Identify which cell holds the provided text, then report its [X, Y] central coordinate. 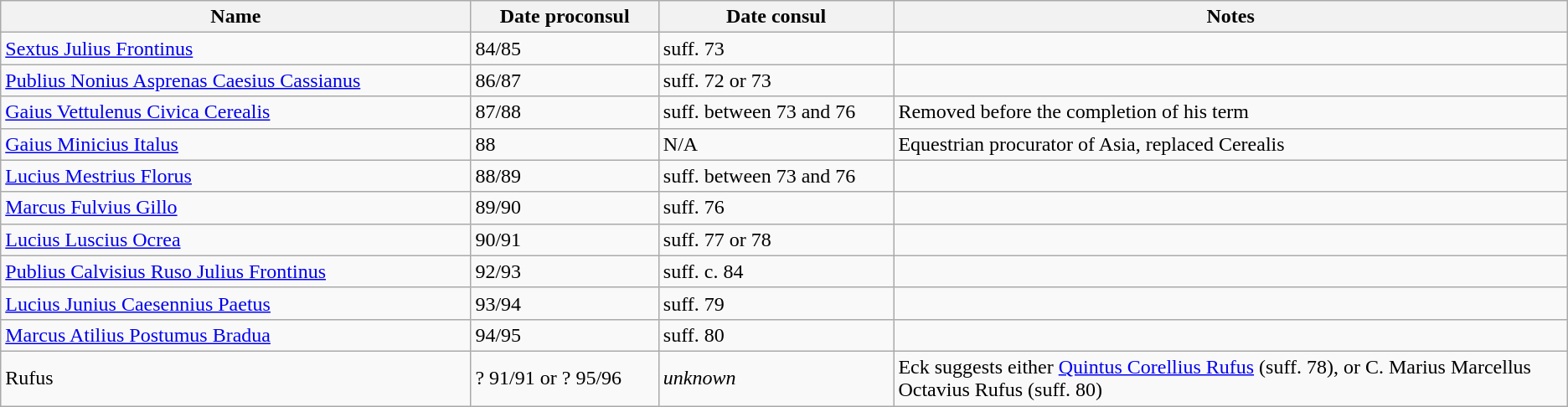
89/90 [565, 208]
88/89 [565, 176]
suff. 72 or 73 [776, 80]
87/88 [565, 112]
84/85 [565, 49]
suff. c. 84 [776, 271]
Publius Nonius Asprenas Caesius Cassianus [236, 80]
Date consul [776, 17]
suff. 76 [776, 208]
Removed before the completion of his term [1230, 112]
86/87 [565, 80]
88 [565, 144]
Name [236, 17]
Marcus Atilius Postumus Bradua [236, 335]
? 91/91 or ? 95/96 [565, 379]
Gaius Minicius Italus [236, 144]
Lucius Luscius Ocrea [236, 240]
Eck suggests either Quintus Corellius Rufus (suff. 78), or C. Marius Marcellus Octavius Rufus (suff. 80) [1230, 379]
92/93 [565, 271]
suff. 80 [776, 335]
Publius Calvisius Ruso Julius Frontinus [236, 271]
94/95 [565, 335]
93/94 [565, 303]
N/A [776, 144]
Sextus Julius Frontinus [236, 49]
suff. 79 [776, 303]
Date proconsul [565, 17]
Equestrian procurator of Asia, replaced Cerealis [1230, 144]
Rufus [236, 379]
Marcus Fulvius Gillo [236, 208]
suff. 73 [776, 49]
Notes [1230, 17]
suff. 77 or 78 [776, 240]
Lucius Junius Caesennius Paetus [236, 303]
unknown [776, 379]
90/91 [565, 240]
Gaius Vettulenus Civica Cerealis [236, 112]
Lucius Mestrius Florus [236, 176]
